Determine the (X, Y) coordinate at the center of the cell enclosing the given text.  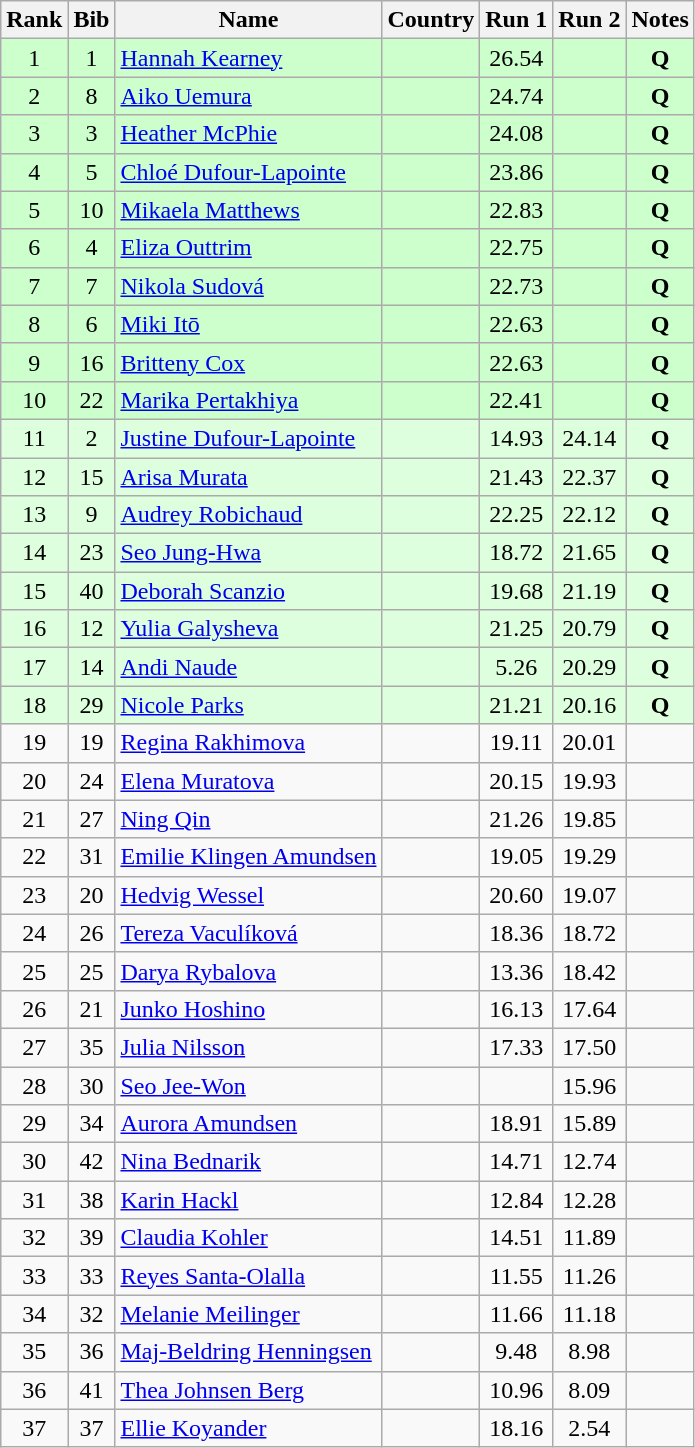
21.65 (590, 553)
10.96 (516, 1390)
23.86 (516, 172)
17.33 (516, 1047)
20.79 (590, 629)
Rank (34, 20)
Deborah Scanzio (248, 591)
15.89 (590, 1124)
21.43 (516, 477)
Emilie Klingen Amundsen (248, 857)
Mikaela Matthews (248, 210)
18 (34, 705)
21.26 (516, 819)
Hannah Kearney (248, 58)
14.71 (516, 1162)
Ning Qin (248, 819)
22.12 (590, 515)
12.74 (590, 1162)
8.09 (590, 1390)
11 (34, 438)
41 (92, 1390)
Run 2 (590, 20)
8.98 (590, 1352)
14.51 (516, 1238)
19.11 (516, 743)
Junko Hoshino (248, 1009)
17 (34, 667)
24.14 (590, 438)
24.74 (516, 96)
20.29 (590, 667)
Tereza Vaculíková (248, 933)
Britteny Cox (248, 362)
Nina Bednarik (248, 1162)
Audrey Robichaud (248, 515)
Name (248, 20)
Nikola Sudová (248, 286)
Seo Jee-Won (248, 1085)
Justine Dufour-Lapointe (248, 438)
Julia Nilsson (248, 1047)
12.84 (516, 1200)
Aurora Amundsen (248, 1124)
Andi Naude (248, 667)
20.01 (590, 743)
Arisa Murata (248, 477)
22.37 (590, 477)
Notes (660, 20)
18.16 (516, 1428)
2.54 (590, 1428)
20.60 (516, 895)
19.07 (590, 895)
42 (92, 1162)
Seo Jung-Hwa (248, 553)
20.16 (590, 705)
21.25 (516, 629)
Yulia Galysheva (248, 629)
Country (431, 20)
18.36 (516, 933)
17.64 (590, 1009)
11.26 (590, 1276)
Run 1 (516, 20)
19.93 (590, 781)
38 (92, 1200)
22.73 (516, 286)
24.08 (516, 134)
18.42 (590, 971)
13 (34, 515)
22.75 (516, 248)
Bib (92, 20)
19.29 (590, 857)
Marika Pertakhiya (248, 400)
Melanie Meilinger (248, 1314)
Hedvig Wessel (248, 895)
11.66 (516, 1314)
Elena Muratova (248, 781)
17.50 (590, 1047)
22.25 (516, 515)
Darya Rybalova (248, 971)
9.48 (516, 1352)
21.21 (516, 705)
Karin Hackl (248, 1200)
40 (92, 591)
19.68 (516, 591)
18.91 (516, 1124)
Aiko Uemura (248, 96)
Regina Rakhimova (248, 743)
39 (92, 1238)
Chloé Dufour-Lapointe (248, 172)
28 (34, 1085)
26.54 (516, 58)
Claudia Kohler (248, 1238)
Miki Itō (248, 324)
Heather McPhie (248, 134)
11.55 (516, 1276)
Reyes Santa-Olalla (248, 1276)
20.15 (516, 781)
Maj-Beldring Henningsen (248, 1352)
21.19 (590, 591)
13.36 (516, 971)
22.41 (516, 400)
5.26 (516, 667)
19.85 (590, 819)
11.18 (590, 1314)
Ellie Koyander (248, 1428)
11.89 (590, 1238)
15.96 (590, 1085)
19.05 (516, 857)
Nicole Parks (248, 705)
22.83 (516, 210)
16.13 (516, 1009)
Eliza Outtrim (248, 248)
12.28 (590, 1200)
Thea Johnsen Berg (248, 1390)
14.93 (516, 438)
